Search for the cell housing the specified text and yield its [x, y] center coordinate. 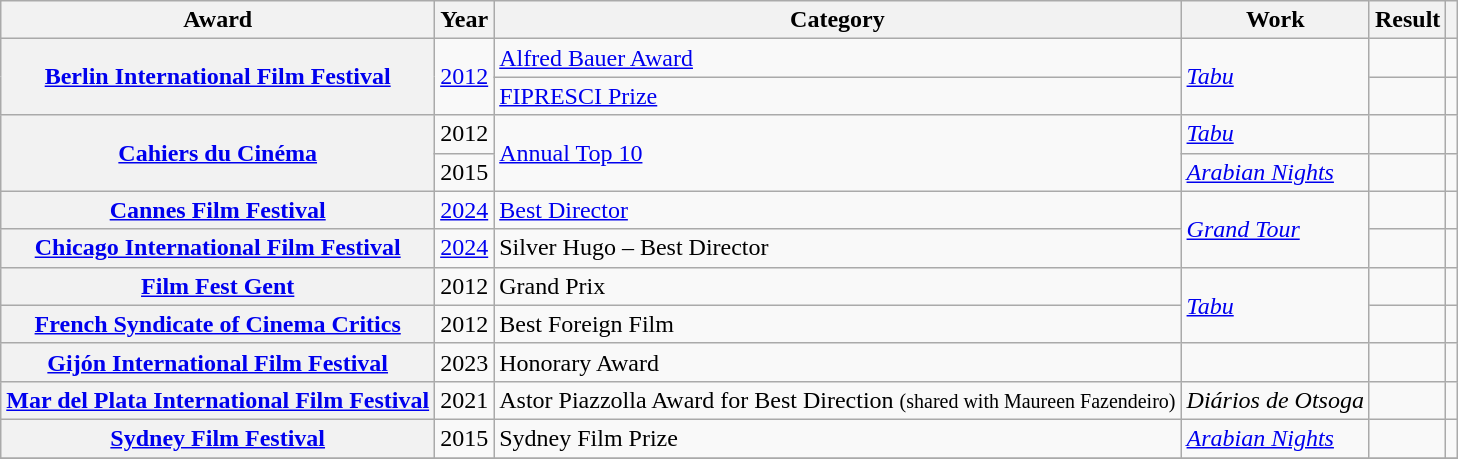
Cannes Film Festival [218, 210]
FIPRESCI Prize [838, 96]
Year [464, 20]
Diários de Otsoga [1275, 400]
Film Fest Gent [218, 286]
Grand Tour [1275, 229]
Chicago International Film Festival [218, 248]
Category [838, 20]
Work [1275, 20]
Berlin International Film Festival [218, 77]
Honorary Award [838, 362]
Astor Piazzolla Award for Best Direction (shared with Maureen Fazendeiro) [838, 400]
Best Foreign Film [838, 324]
Result [1407, 20]
Alfred Bauer Award [838, 58]
Grand Prix [838, 286]
Mar del Plata International Film Festival [218, 400]
Gijón International Film Festival [218, 362]
Best Director [838, 210]
2021 [464, 400]
Cahiers du Cinéma [218, 153]
Sydney Film Festival [218, 438]
Silver Hugo – Best Director [838, 248]
Annual Top 10 [838, 153]
Sydney Film Prize [838, 438]
Award [218, 20]
French Syndicate of Cinema Critics [218, 324]
2023 [464, 362]
